Scan for the cell matching the given text and deliver its [x, y] coordinate at center. 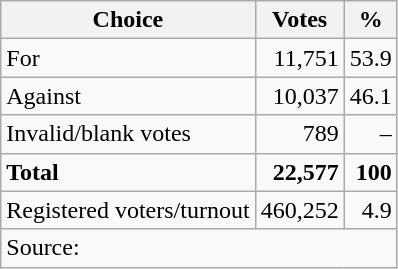
Choice [128, 20]
460,252 [300, 210]
10,037 [300, 96]
22,577 [300, 172]
Votes [300, 20]
100 [370, 172]
11,751 [300, 58]
– [370, 134]
46.1 [370, 96]
For [128, 58]
Source: [199, 248]
Against [128, 96]
Registered voters/turnout [128, 210]
Invalid/blank votes [128, 134]
4.9 [370, 210]
789 [300, 134]
53.9 [370, 58]
Total [128, 172]
% [370, 20]
